Return (x, y) of the center of cell containing provided text 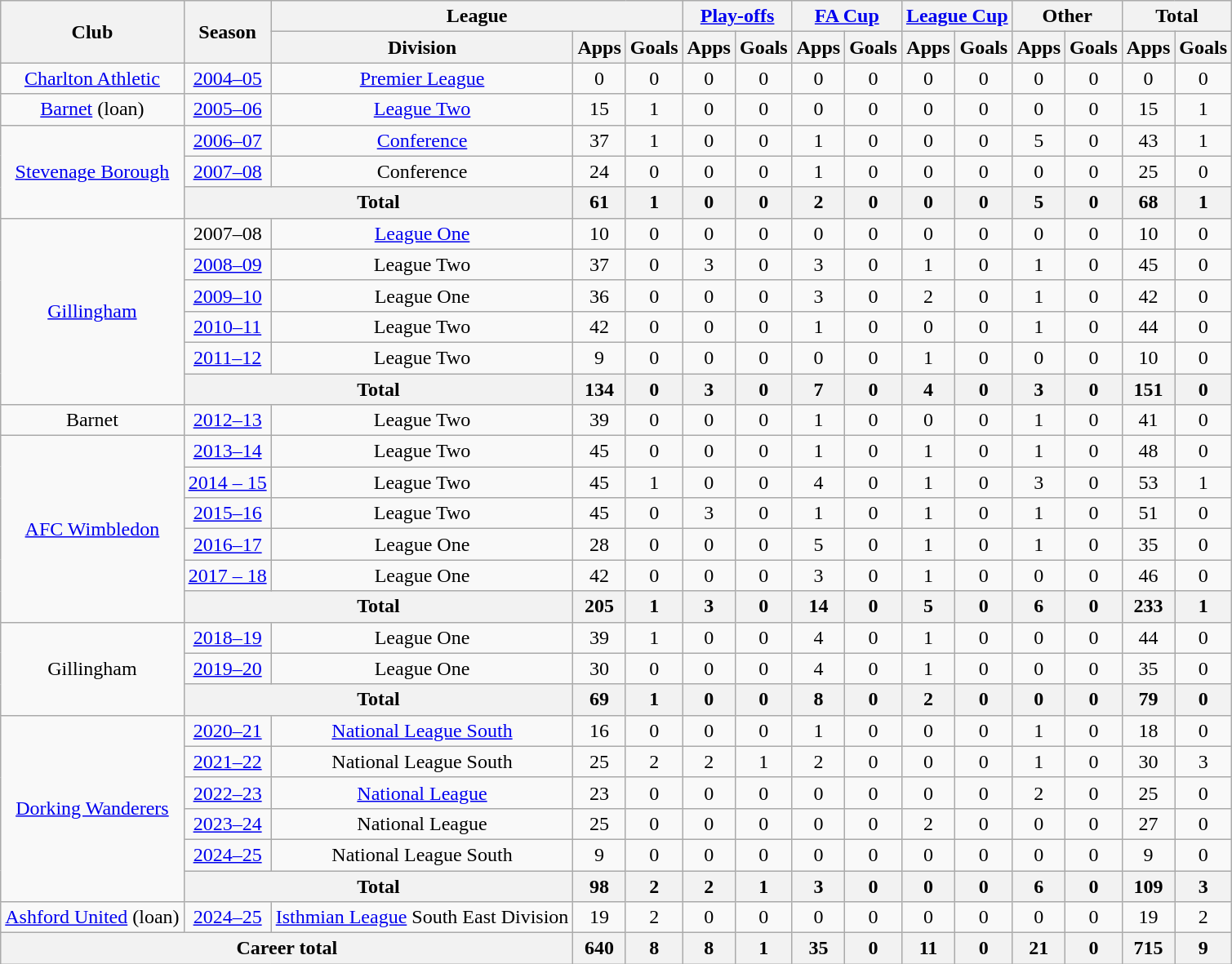
2016–17 (227, 544)
2005–06 (227, 109)
Club (92, 32)
23 (599, 793)
Dorking Wanderers (92, 808)
14 (818, 606)
640 (599, 948)
68 (1148, 202)
2018–19 (227, 637)
AFC Wimbledon (92, 529)
233 (1148, 606)
109 (1148, 886)
24 (599, 171)
Isthmian League South East Division (422, 917)
Season (227, 32)
2017 – 18 (227, 575)
51 (1148, 513)
2010–11 (227, 327)
69 (599, 700)
League (477, 16)
2004–05 (227, 78)
11 (927, 948)
2013–14 (227, 451)
Premier League (422, 78)
Career total (287, 948)
2006–07 (227, 140)
Ashford United (loan) (92, 917)
Stevenage Borough (92, 171)
2020–21 (227, 731)
7 (818, 389)
98 (599, 886)
2012–13 (227, 420)
61 (599, 202)
2023–24 (227, 824)
Barnet (92, 420)
48 (1148, 451)
2015–16 (227, 513)
27 (1148, 824)
205 (599, 606)
2022–23 (227, 793)
43 (1148, 140)
2011–12 (227, 358)
28 (599, 544)
FA Cup (847, 16)
46 (1148, 575)
Play-offs (737, 16)
2021–22 (227, 762)
18 (1148, 731)
Charlton Athletic (92, 78)
79 (1148, 700)
16 (599, 731)
53 (1148, 482)
Other (1067, 16)
36 (599, 295)
League Cup (957, 16)
2014 – 15 (227, 482)
151 (1148, 389)
Barnet (loan) (92, 109)
715 (1148, 948)
2008–09 (227, 264)
41 (1148, 420)
2009–10 (227, 295)
21 (1039, 948)
2019–20 (227, 669)
Division (422, 47)
134 (599, 389)
